Pinpoint the cell where the given text exists, returning its [X, Y] midpoint coordinate. 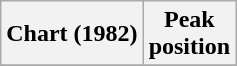
Peakposition [189, 34]
Chart (1982) [72, 34]
